Pinpoint the cell where the given text exists, returning its [X, Y] midpoint coordinate. 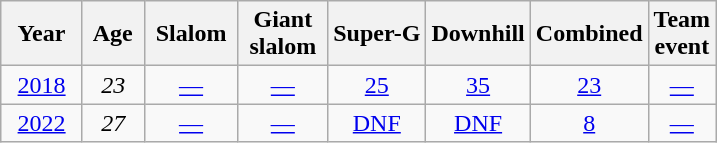
Combined [589, 34]
Giant slalom [283, 34]
2018 [42, 85]
Teamevent [682, 34]
27 [113, 123]
25 [377, 85]
Downhill [478, 34]
2022 [42, 123]
Slalom [191, 34]
Year [42, 34]
Age [113, 34]
Super-G [377, 34]
35 [478, 85]
8 [589, 123]
